Output the [X, Y] coordinate of the center of the cell containing the given text.  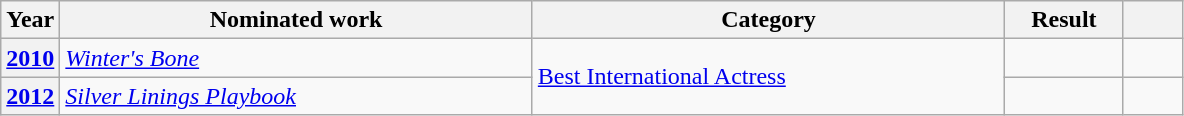
Category [768, 20]
2010 [30, 58]
2012 [30, 96]
Year [30, 20]
Silver Linings Playbook [296, 96]
Winter's Bone [296, 58]
Best International Actress [768, 77]
Nominated work [296, 20]
Result [1064, 20]
